Pinpoint the cell where the given text exists, returning its [x, y] midpoint coordinate. 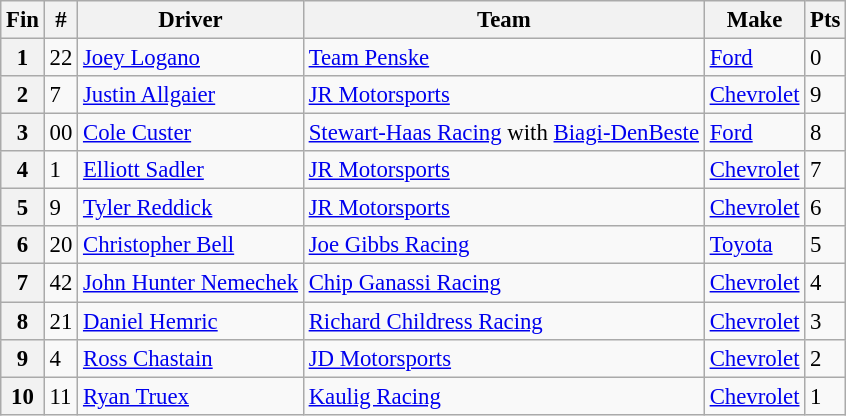
11 [60, 396]
00 [60, 133]
Elliott Sadler [191, 170]
Toyota [754, 245]
Stewart-Haas Racing with Biagi-DenBeste [504, 133]
Joey Logano [191, 58]
42 [60, 283]
Make [754, 20]
0 [826, 58]
Team [504, 20]
Christopher Bell [191, 245]
Justin Allgaier [191, 95]
Driver [191, 20]
Fin [23, 20]
22 [60, 58]
Ross Chastain [191, 358]
Ryan Truex [191, 396]
Team Penske [504, 58]
Daniel Hemric [191, 321]
JD Motorsports [504, 358]
John Hunter Nemechek [191, 283]
Pts [826, 20]
Joe Gibbs Racing [504, 245]
Chip Ganassi Racing [504, 283]
21 [60, 321]
Richard Childress Racing [504, 321]
20 [60, 245]
Kaulig Racing [504, 396]
# [60, 20]
10 [23, 396]
Tyler Reddick [191, 208]
Cole Custer [191, 133]
